Determine the [X, Y] coordinate at the center of the cell enclosing the given text.  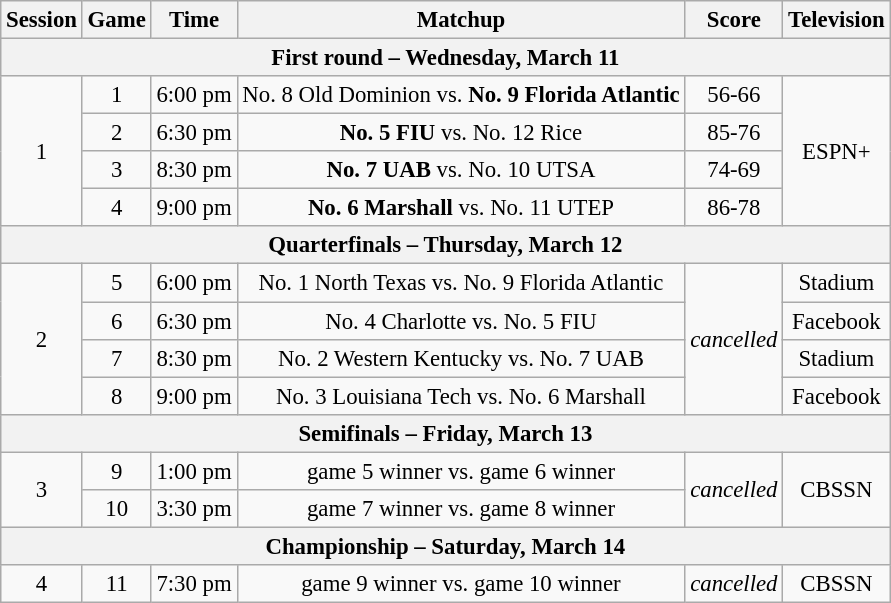
6 [116, 321]
game 9 winner vs. game 10 winner [461, 584]
No. 7 UAB vs. No. 10 UTSA [461, 170]
No. 1 North Texas vs. No. 9 Florida Atlantic [461, 283]
9 [116, 471]
No. 8 Old Dominion vs. No. 9 Florida Atlantic [461, 95]
First round – Wednesday, March 11 [446, 58]
10 [116, 509]
Matchup [461, 20]
No. 3 Louisiana Tech vs. No. 6 Marshall [461, 396]
Session [42, 20]
No. 2 Western Kentucky vs. No. 7 UAB [461, 358]
game 7 winner vs. game 8 winner [461, 509]
ESPN+ [836, 151]
Score [734, 20]
Championship – Saturday, March 14 [446, 546]
No. 6 Marshall vs. No. 11 UTEP [461, 208]
11 [116, 584]
Semifinals – Friday, March 13 [446, 433]
No. 5 FIU vs. No. 12 Rice [461, 133]
game 5 winner vs. game 6 winner [461, 471]
7:30 pm [194, 584]
8 [116, 396]
86-78 [734, 208]
3:30 pm [194, 509]
7 [116, 358]
Television [836, 20]
Game [116, 20]
No. 4 Charlotte vs. No. 5 FIU [461, 321]
Time [194, 20]
1:00 pm [194, 471]
85-76 [734, 133]
Quarterfinals – Thursday, March 12 [446, 245]
5 [116, 283]
74-69 [734, 170]
56-66 [734, 95]
